Return [x, y] of the center of cell containing provided text 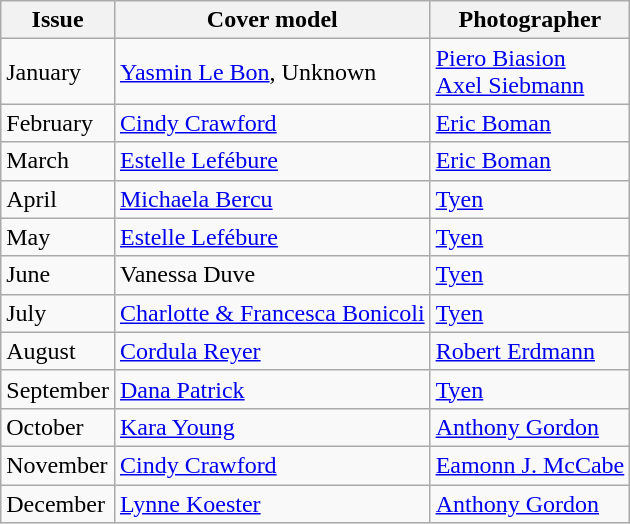
December [58, 503]
Yasmin Le Bon, Unknown [272, 72]
Cordula Reyer [272, 351]
May [58, 237]
Photographer [530, 20]
Eamonn J. McCabe [530, 465]
April [58, 199]
Michaela Bercu [272, 199]
July [58, 313]
November [58, 465]
Issue [58, 20]
June [58, 275]
Vanessa Duve [272, 275]
August [58, 351]
Dana Patrick [272, 389]
Charlotte & Francesca Bonicoli [272, 313]
October [58, 427]
Piero Biasion Axel Siebmann [530, 72]
February [58, 123]
Robert Erdmann [530, 351]
March [58, 161]
Cover model [272, 20]
September [58, 389]
January [58, 72]
Kara Young [272, 427]
Lynne Koester [272, 503]
